Scan for the cell matching the given text and deliver its [X, Y] coordinate at center. 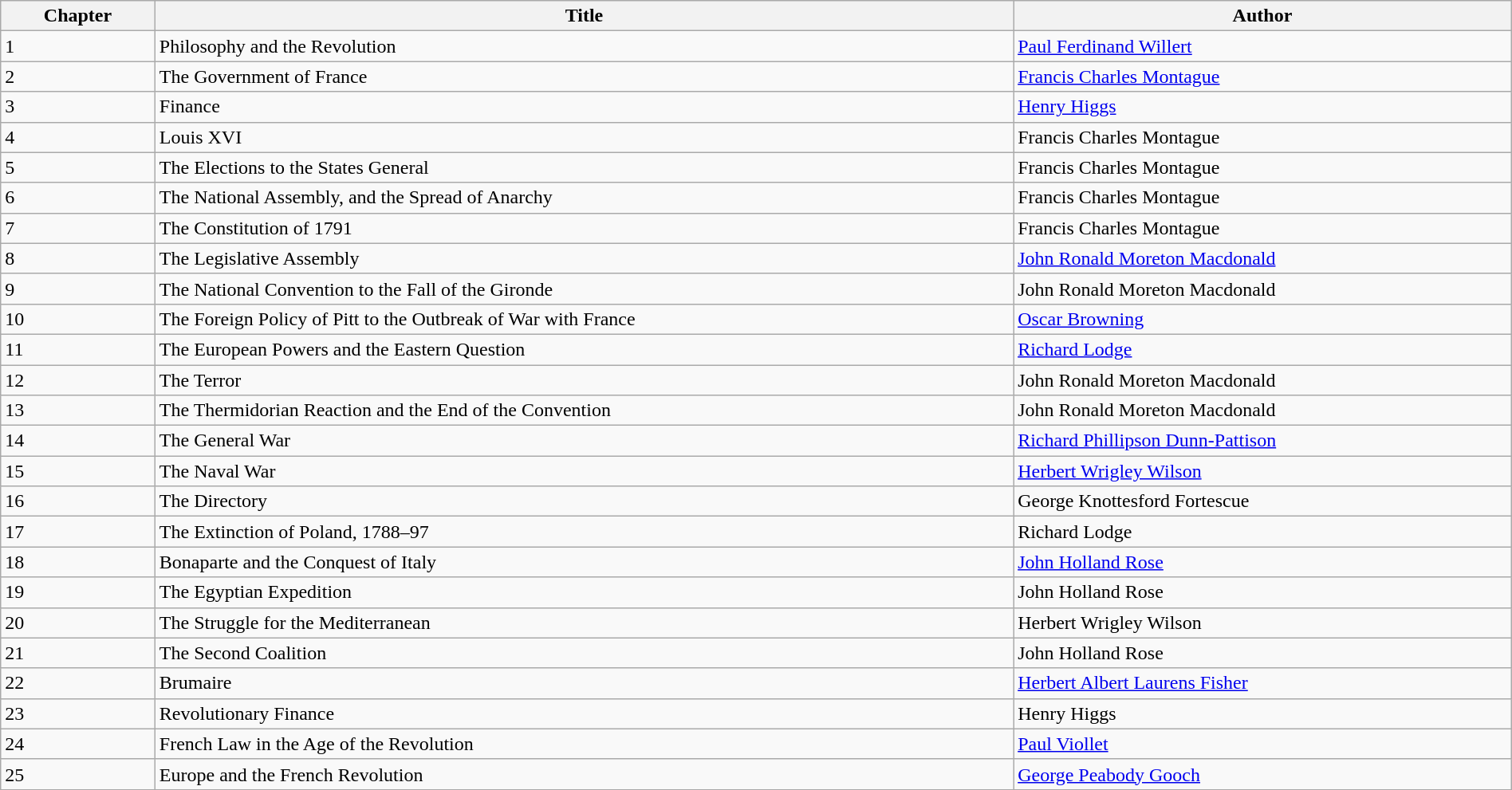
2 [78, 77]
11 [78, 349]
George Peabody Gooch [1263, 774]
Richard Phillipson Dunn-Pattison [1263, 441]
21 [78, 653]
9 [78, 289]
Chapter [78, 16]
22 [78, 683]
Herbert Albert Laurens Fisher [1263, 683]
George Knottesford Fortescue [1263, 501]
The National Assembly, and the Spread of Anarchy [584, 198]
15 [78, 471]
Louis XVI [584, 137]
The Extinction of Poland, 1788–97 [584, 532]
The Struggle for the Mediterranean [584, 623]
4 [78, 137]
16 [78, 501]
12 [78, 380]
Paul Ferdinand Willert [1263, 46]
1 [78, 46]
Author [1263, 16]
25 [78, 774]
13 [78, 411]
The National Convention to the Fall of the Gironde [584, 289]
The Thermidorian Reaction and the End of the Convention [584, 411]
5 [78, 167]
French Law in the Age of the Revolution [584, 744]
18 [78, 562]
7 [78, 228]
Bonaparte and the Conquest of Italy [584, 562]
14 [78, 441]
The Legislative Assembly [584, 258]
23 [78, 713]
The Terror [584, 380]
Paul Viollet [1263, 744]
The Naval War [584, 471]
10 [78, 319]
The General War [584, 441]
The Constitution of 1791 [584, 228]
20 [78, 623]
Europe and the French Revolution [584, 774]
The Elections to the States General [584, 167]
Finance [584, 107]
8 [78, 258]
Brumaire [584, 683]
The Directory [584, 501]
17 [78, 532]
The European Powers and the Eastern Question [584, 349]
19 [78, 592]
24 [78, 744]
The Government of France [584, 77]
The Second Coalition [584, 653]
The Foreign Policy of Pitt to the Outbreak of War with France [584, 319]
Philosophy and the Revolution [584, 46]
Oscar Browning [1263, 319]
Revolutionary Finance [584, 713]
3 [78, 107]
Title [584, 16]
6 [78, 198]
The Egyptian Expedition [584, 592]
